Determine the [X, Y] coordinate at the center of the cell enclosing the given text.  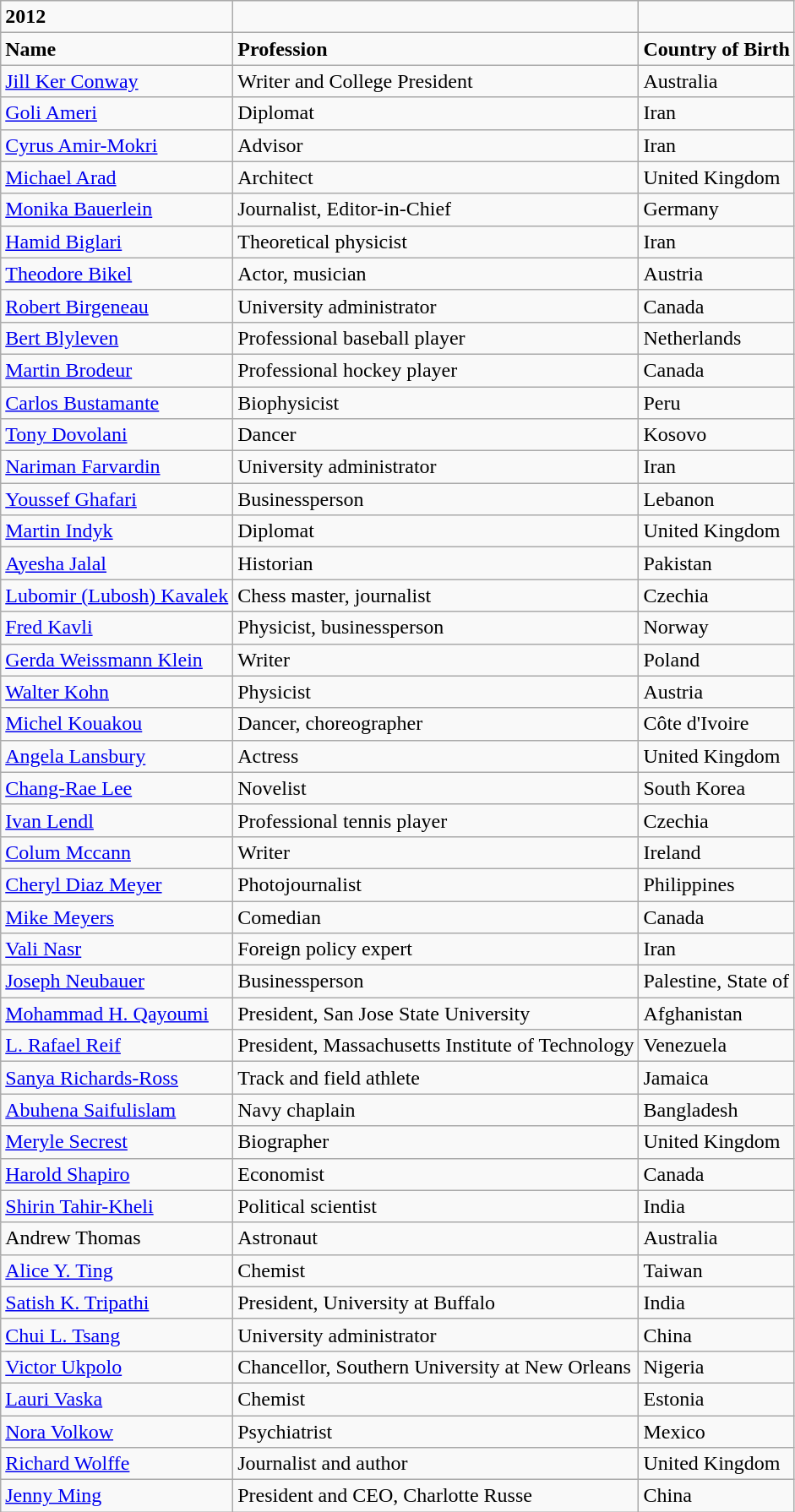
President, Massachusetts Institute of Technology [436, 1046]
Lebanon [716, 499]
President, San Jose State University [436, 1014]
Peru [716, 403]
Victor Ukpolo [117, 1367]
Lauri Vaska [117, 1399]
Mexico [716, 1432]
Hamid Biglari [117, 242]
Poland [716, 660]
Jamaica [716, 1078]
Astronaut [436, 1238]
Goli Ameri [117, 113]
Walter Kohn [117, 692]
Estonia [716, 1399]
Dancer [436, 435]
Comedian [436, 916]
Professional baseball player [436, 338]
Advisor [436, 145]
Physicist, businessperson [436, 628]
Actress [436, 756]
Historian [436, 563]
Angela Lansbury [117, 756]
Political scientist [436, 1206]
Michael Arad [117, 177]
L. Rafael Reif [117, 1046]
Robert Birgeneau [117, 306]
Afghanistan [716, 1014]
Germany [716, 209]
Nora Volkow [117, 1432]
President, University at Buffalo [436, 1303]
Ayesha Jalal [117, 563]
Ivan Lendl [117, 820]
Physicist [436, 692]
Joseph Neubauer [117, 982]
Carlos Bustamante [117, 403]
Navy chaplain [436, 1110]
Gerda Weissmann Klein [117, 660]
Abuhena Saifulislam [117, 1110]
Monika Bauerlein [117, 209]
Shirin Tahir-Kheli [117, 1206]
Jenny Ming [117, 1496]
Michel Kouakou [117, 724]
Vali Nasr [117, 949]
Actor, musician [436, 274]
Andrew Thomas [117, 1238]
Jill Ker Conway [117, 81]
Biographer [436, 1142]
Photojournalist [436, 884]
Meryle Secrest [117, 1142]
Chess master, journalist [436, 596]
Richard Wolffe [117, 1464]
Palestine, State of [716, 982]
Lubomir (Lubosh) Kavalek [117, 596]
Economist [436, 1174]
Satish K. Tripathi [117, 1303]
Bangladesh [716, 1110]
Martin Brodeur [117, 370]
Professional tennis player [436, 820]
Bert Blyleven [117, 338]
Chui L. Tsang [117, 1335]
Track and field athlete [436, 1078]
2012 [117, 17]
Nariman Farvardin [117, 467]
Architect [436, 177]
Sanya Richards-Ross [117, 1078]
Pakistan [716, 563]
Philippines [716, 884]
Writer and College President [436, 81]
Novelist [436, 788]
Cheryl Diaz Meyer [117, 884]
Dancer, choreographer [436, 724]
Alice Y. Ting [117, 1270]
Nigeria [716, 1367]
Fred Kavli [117, 628]
Harold Shapiro [117, 1174]
Theoretical physicist [436, 242]
Cyrus Amir-Mokri [117, 145]
Norway [716, 628]
Kosovo [716, 435]
Taiwan [716, 1270]
Profession [436, 49]
Chancellor, Southern University at New Orleans [436, 1367]
Chang-Rae Lee [117, 788]
Mohammad H. Qayoumi [117, 1014]
Ireland [716, 852]
Côte d'Ivoire [716, 724]
Journalist, Editor-in-Chief [436, 209]
Biophysicist [436, 403]
Psychiatrist [436, 1432]
Youssef Ghafari [117, 499]
Theodore Bikel [117, 274]
Venezuela [716, 1046]
Professional hockey player [436, 370]
Martin Indyk [117, 531]
Netherlands [716, 338]
Colum Mccann [117, 852]
South Korea [716, 788]
Country of Birth [716, 49]
Foreign policy expert [436, 949]
Name [117, 49]
Mike Meyers [117, 916]
Tony Dovolani [117, 435]
Journalist and author [436, 1464]
President and CEO, Charlotte Russe [436, 1496]
